Extract the [x, y] coordinate from the center of the cell holding the provided text.  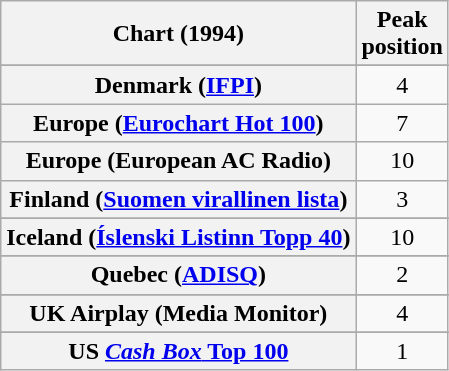
Iceland (Íslenski Listinn Topp 40) [178, 237]
Europe (European AC Radio) [178, 161]
Chart (1994) [178, 34]
Europe (Eurochart Hot 100) [178, 123]
7 [402, 123]
Peakposition [402, 34]
Denmark (IFPI) [178, 85]
US Cash Box Top 100 [178, 351]
Finland (Suomen virallinen lista) [178, 199]
1 [402, 351]
2 [402, 275]
UK Airplay (Media Monitor) [178, 313]
3 [402, 199]
Quebec (ADISQ) [178, 275]
